From the cell containing the given text, extract its center point as (x, y) coordinate. 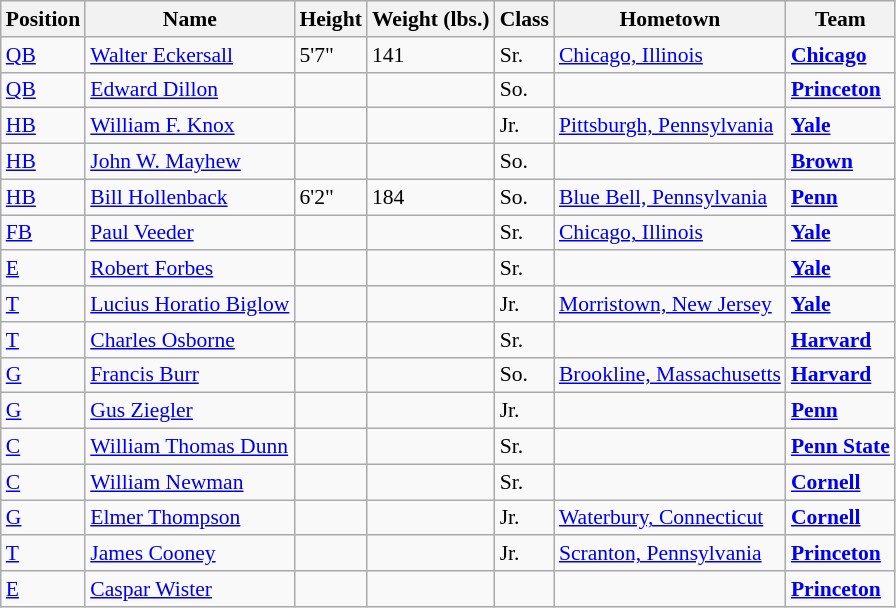
Bill Hollenback (190, 197)
FB (43, 233)
John W. Mayhew (190, 162)
Class (524, 19)
Robert Forbes (190, 269)
Height (330, 19)
Francis Burr (190, 375)
William Newman (190, 482)
Name (190, 19)
Waterbury, Connecticut (670, 518)
Gus Ziegler (190, 411)
Brown (840, 162)
Edward Dillon (190, 90)
William Thomas Dunn (190, 447)
Weight (lbs.) (431, 19)
Caspar Wister (190, 589)
184 (431, 197)
Pittsburgh, Pennsylvania (670, 126)
Walter Eckersall (190, 55)
William F. Knox (190, 126)
James Cooney (190, 554)
5'7" (330, 55)
Paul Veeder (190, 233)
Hometown (670, 19)
Elmer Thompson (190, 518)
Position (43, 19)
141 (431, 55)
Scranton, Pennsylvania (670, 554)
Penn State (840, 447)
Lucius Horatio Biglow (190, 304)
Blue Bell, Pennsylvania (670, 197)
6'2" (330, 197)
Brookline, Massachusetts (670, 375)
Charles Osborne (190, 340)
Team (840, 19)
Chicago (840, 55)
Morristown, New Jersey (670, 304)
